Return the (X, Y) coordinate for the center point of the cell that contains the specified text.  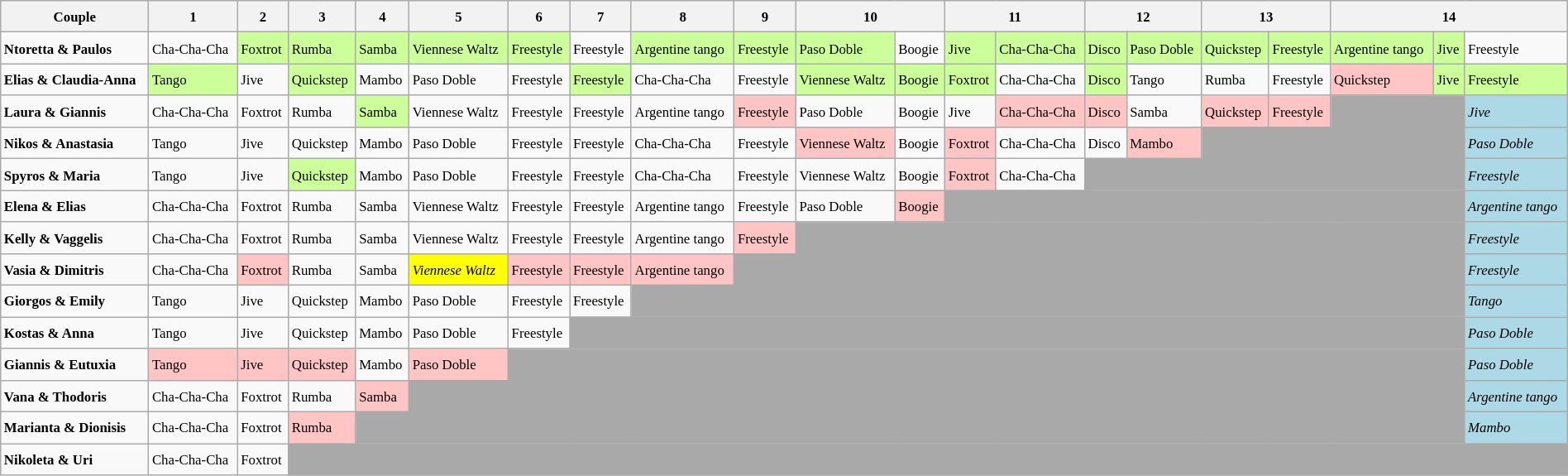
2 (263, 17)
4 (382, 17)
Nikos & Anastasia (74, 143)
Elena & Elias (74, 206)
13 (1266, 17)
Vasia & Dimitris (74, 270)
10 (870, 17)
Nikoleta & Uri (74, 459)
Vana & Thodoris (74, 396)
Giorgos & Emily (74, 301)
14 (1449, 17)
3 (323, 17)
Spyros & Maria (74, 175)
7 (600, 17)
Kelly & Vaggelis (74, 238)
11 (1016, 17)
Elias & Claudia-Anna (74, 79)
12 (1143, 17)
1 (194, 17)
6 (538, 17)
Laura & Giannis (74, 112)
Couple (74, 17)
8 (682, 17)
Ntoretta & Paulos (74, 48)
Giannis & Eutuxia (74, 364)
Kostas & Anna (74, 333)
9 (765, 17)
5 (459, 17)
Marianta & Dionisis (74, 428)
